Search for the cell housing the specified text and yield its [X, Y] center coordinate. 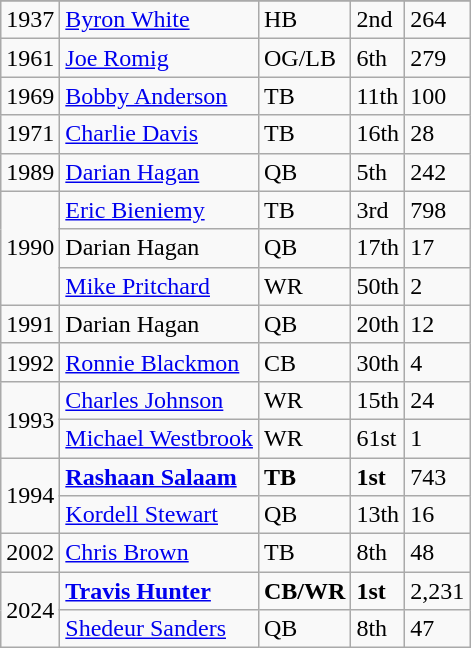
264 [438, 20]
CB [304, 362]
2nd [378, 20]
1969 [30, 96]
1990 [30, 248]
17th [378, 248]
4 [438, 362]
798 [438, 210]
OG/LB [304, 58]
Joe Romig [160, 58]
1989 [30, 172]
Rashaan Salaam [160, 477]
100 [438, 96]
12 [438, 324]
1994 [30, 496]
Michael Westbrook [160, 438]
Chris Brown [160, 553]
CB/WR [304, 591]
20th [378, 324]
Kordell Stewart [160, 515]
15th [378, 400]
Ronnie Blackmon [160, 362]
Mike Pritchard [160, 286]
Byron White [160, 20]
1 [438, 438]
2002 [30, 553]
Bobby Anderson [160, 96]
Shedeur Sanders [160, 629]
1961 [30, 58]
279 [438, 58]
17 [438, 248]
1971 [30, 134]
HB [304, 20]
11th [378, 96]
6th [378, 58]
1991 [30, 324]
16th [378, 134]
Charlie Davis [160, 134]
50th [378, 286]
2 [438, 286]
242 [438, 172]
1992 [30, 362]
61st [378, 438]
48 [438, 553]
2,231 [438, 591]
2024 [30, 610]
3rd [378, 210]
5th [378, 172]
Travis Hunter [160, 591]
Eric Bieniemy [160, 210]
Charles Johnson [160, 400]
24 [438, 400]
28 [438, 134]
16 [438, 515]
1937 [30, 20]
1993 [30, 419]
30th [378, 362]
13th [378, 515]
743 [438, 477]
47 [438, 629]
